Search for the cell housing the specified text and yield its (X, Y) center coordinate. 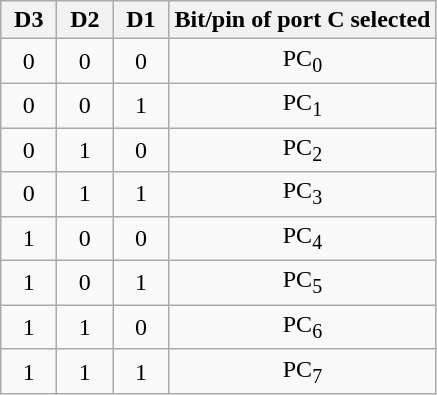
PC1 (302, 105)
Bit/pin of port C selected (302, 20)
PC4 (302, 238)
PC6 (302, 327)
D3 (29, 20)
D1 (141, 20)
PC3 (302, 194)
PC5 (302, 283)
PC2 (302, 150)
PC7 (302, 371)
PC0 (302, 61)
D2 (85, 20)
